Capture the cell that displays the provided text and extract its [x, y] central coordinate. 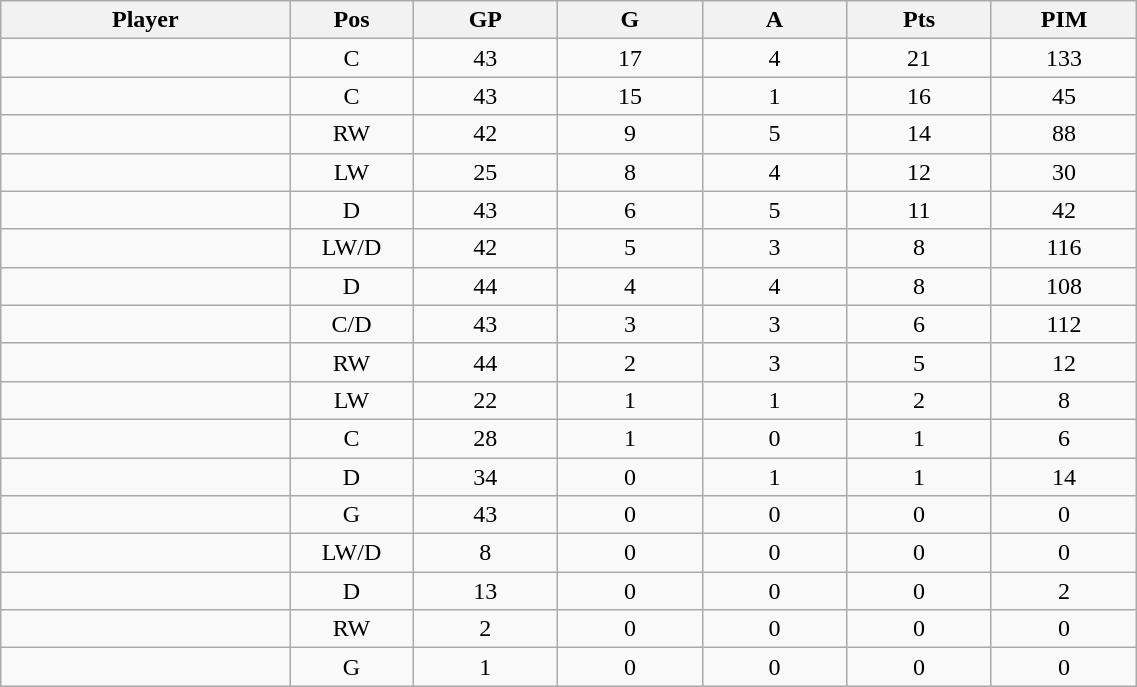
25 [486, 172]
88 [1064, 134]
112 [1064, 324]
30 [1064, 172]
Player [146, 20]
116 [1064, 248]
108 [1064, 286]
28 [486, 438]
C/D [352, 324]
11 [920, 210]
22 [486, 400]
17 [630, 58]
13 [486, 591]
133 [1064, 58]
PIM [1064, 20]
9 [630, 134]
21 [920, 58]
34 [486, 477]
Pos [352, 20]
GP [486, 20]
45 [1064, 96]
15 [630, 96]
A [774, 20]
Pts [920, 20]
16 [920, 96]
